Output the (x, y) coordinate of the center of the cell containing the given text.  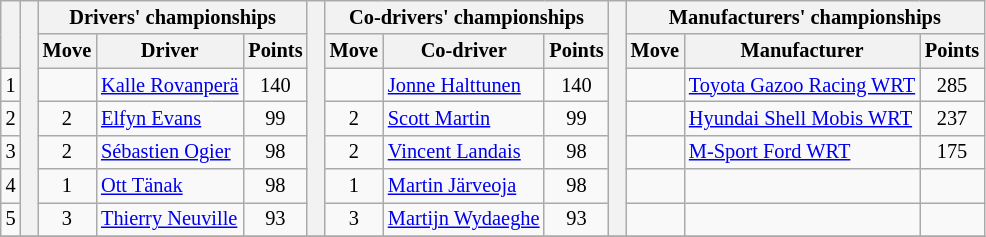
Thierry Neuville (170, 219)
175 (952, 152)
237 (952, 118)
Co-driver (464, 51)
Sébastien Ogier (170, 152)
M-Sport Ford WRT (802, 152)
285 (952, 85)
Toyota Gazoo Racing WRT (802, 85)
Kalle Rovanperä (170, 85)
Manufacturers' championships (805, 17)
4 (11, 186)
Elfyn Evans (170, 118)
Drivers' championships (173, 17)
Martin Järveoja (464, 186)
Martijn Wydaeghe (464, 219)
Co-drivers' championships (467, 17)
Driver (170, 51)
Manufacturer (802, 51)
5 (11, 219)
Jonne Halttunen (464, 85)
Hyundai Shell Mobis WRT (802, 118)
Ott Tänak (170, 186)
Vincent Landais (464, 152)
Scott Martin (464, 118)
